Pinpoint the cell where the given text exists, returning its [x, y] midpoint coordinate. 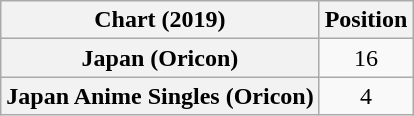
Japan Anime Singles (Oricon) [160, 96]
Chart (2019) [160, 20]
4 [366, 96]
Japan (Oricon) [160, 58]
16 [366, 58]
Position [366, 20]
